Find where the given text appears and provide that cell's center as (x, y) coordinate. 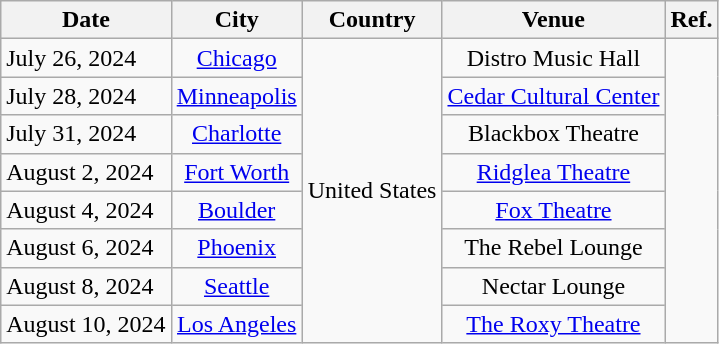
Fox Theatre (554, 210)
August 6, 2024 (86, 248)
Nectar Lounge (554, 286)
August 2, 2024 (86, 172)
Fort Worth (236, 172)
July 31, 2024 (86, 134)
Blackbox Theatre (554, 134)
Chicago (236, 58)
Country (372, 20)
Venue (554, 20)
August 10, 2024 (86, 324)
Distro Music Hall (554, 58)
Minneapolis (236, 96)
August 8, 2024 (86, 286)
Charlotte (236, 134)
Phoenix (236, 248)
City (236, 20)
Cedar Cultural Center (554, 96)
July 28, 2024 (86, 96)
Seattle (236, 286)
Boulder (236, 210)
Ref. (692, 20)
The Rebel Lounge (554, 248)
July 26, 2024 (86, 58)
The Roxy Theatre (554, 324)
United States (372, 191)
Ridglea Theatre (554, 172)
Date (86, 20)
August 4, 2024 (86, 210)
Los Angeles (236, 324)
